Search for the cell housing the specified text and yield its [X, Y] center coordinate. 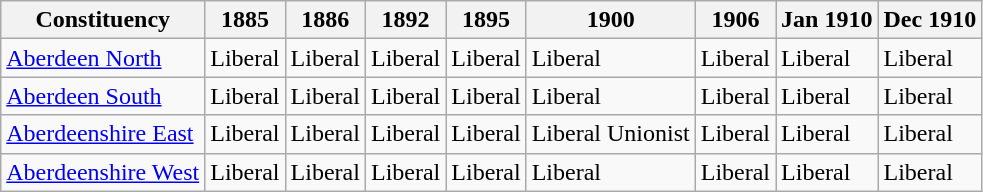
Liberal Unionist [610, 134]
Constituency [103, 20]
Aberdeenshire West [103, 172]
Aberdeenshire East [103, 134]
1895 [486, 20]
Aberdeen South [103, 96]
1892 [405, 20]
1906 [735, 20]
Aberdeen North [103, 58]
Jan 1910 [827, 20]
Dec 1910 [930, 20]
1900 [610, 20]
1885 [245, 20]
1886 [325, 20]
